Determine the (x, y) coordinate at the center of the cell enclosing the given text.  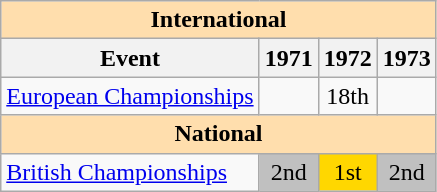
European Championships (130, 96)
International (219, 20)
Event (130, 58)
1st (348, 172)
1971 (288, 58)
1973 (406, 58)
1972 (348, 58)
British Championships (130, 172)
18th (348, 96)
National (219, 134)
